Extract the [X, Y] coordinate from the center of the cell holding the provided text.  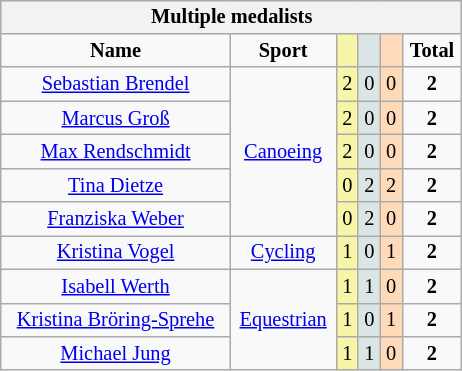
Sport [284, 51]
Kristina Vogel [115, 253]
Name [115, 51]
Multiple medalists [231, 17]
Michael Jung [115, 354]
Sebastian Brendel [115, 84]
Total [432, 51]
Canoeing [284, 151]
Cycling [284, 253]
Isabell Werth [115, 286]
Marcus Groß [115, 118]
Franziska Weber [115, 219]
Tina Dietze [115, 185]
Max Rendschmidt [115, 152]
Kristina Bröring-Sprehe [115, 320]
Equestrian [284, 320]
